Locate the cell with the specified text and output its [x, y] center coordinate. 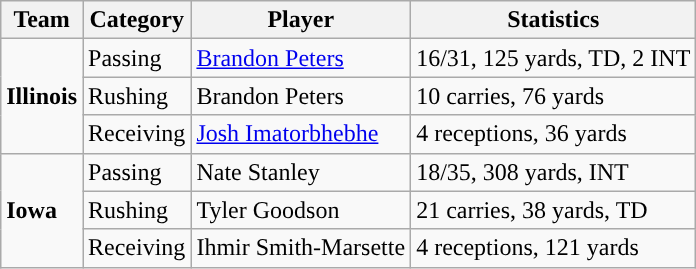
4 receptions, 121 yards [554, 248]
Nate Stanley [301, 172]
Team [42, 20]
Player [301, 20]
Category [137, 20]
Ihmir Smith-Marsette [301, 248]
Statistics [554, 20]
Iowa [42, 210]
16/31, 125 yards, TD, 2 INT [554, 58]
18/35, 308 yards, INT [554, 172]
Tyler Goodson [301, 210]
21 carries, 38 yards, TD [554, 210]
10 carries, 76 yards [554, 96]
Josh Imatorbhebhe [301, 134]
4 receptions, 36 yards [554, 134]
Illinois [42, 96]
